Determine the (X, Y) coordinate at the center of the cell enclosing the given text.  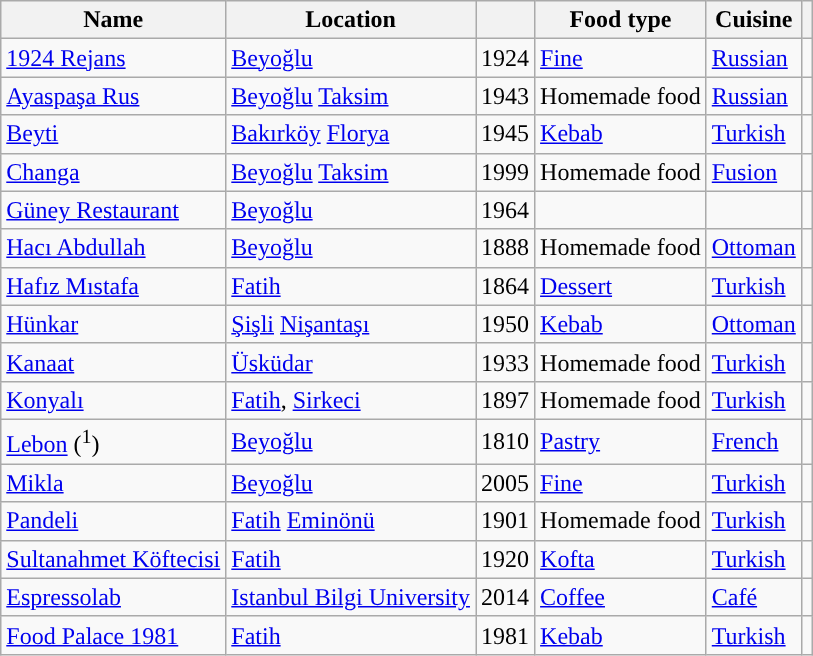
Food Palace 1981 (114, 635)
Location (351, 20)
1945 (506, 134)
Lebon (1) (114, 442)
1901 (506, 521)
Beyti (114, 134)
Name (114, 20)
Konyalı (114, 400)
Bakırköy Florya (351, 134)
Changa (114, 172)
1950 (506, 324)
1964 (506, 210)
Kofta (621, 559)
1924 Rejans (114, 58)
1933 (506, 362)
Ayaspaşa Rus (114, 96)
Hafız Mıstafa (114, 286)
1888 (506, 248)
1981 (506, 635)
Hacı Abdullah (114, 248)
2005 (506, 483)
Kanaat (114, 362)
Güney Restaurant (114, 210)
1897 (506, 400)
Fatih, Sirkeci (351, 400)
Coffee (621, 597)
Fatih Eminönü (351, 521)
1810 (506, 442)
2014 (506, 597)
Mikla (114, 483)
1924 (506, 58)
Cuisine (754, 20)
Pastry (621, 442)
1943 (506, 96)
1864 (506, 286)
Şişli Nişantaşı (351, 324)
Pandeli (114, 521)
Café (754, 597)
Dessert (621, 286)
Fusion (754, 172)
Espressolab (114, 597)
Üsküdar (351, 362)
Hünkar (114, 324)
1920 (506, 559)
Food type (621, 20)
French (754, 442)
Istanbul Bilgi University (351, 597)
1999 (506, 172)
Sultanahmet Köftecisi (114, 559)
